Search for the cell housing the specified text and yield its (x, y) center coordinate. 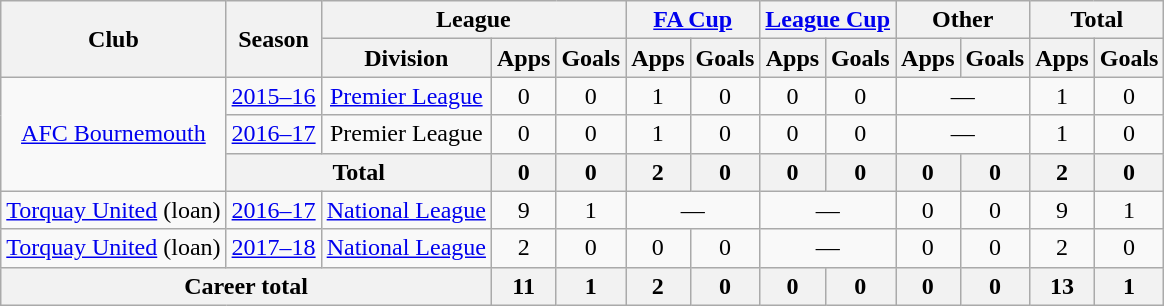
FA Cup (693, 20)
2017–18 (274, 248)
Other (963, 20)
League (473, 20)
Division (406, 58)
Career total (246, 286)
Season (274, 39)
Club (114, 39)
11 (523, 286)
2015–16 (274, 96)
League Cup (828, 20)
AFC Bournemouth (114, 134)
13 (1062, 286)
